From the cell containing the given text, extract its center point as (x, y) coordinate. 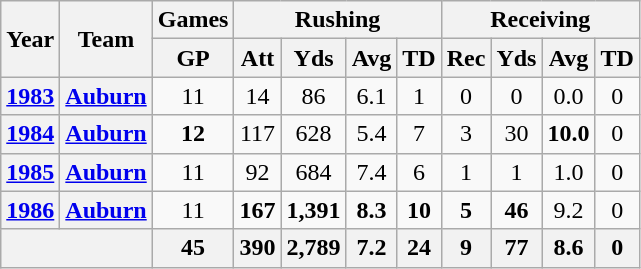
1984 (30, 134)
0.0 (568, 96)
8.6 (568, 248)
Team (106, 39)
GP (193, 58)
9.2 (568, 210)
77 (516, 248)
24 (419, 248)
2,789 (314, 248)
46 (516, 210)
Rushing (338, 20)
Games (193, 20)
10.0 (568, 134)
86 (314, 96)
390 (258, 248)
1983 (30, 96)
1985 (30, 172)
9 (466, 248)
Year (30, 39)
7.4 (372, 172)
5.4 (372, 134)
10 (419, 210)
Receiving (540, 20)
1,391 (314, 210)
Rec (466, 58)
7.2 (372, 248)
6 (419, 172)
30 (516, 134)
117 (258, 134)
8.3 (372, 210)
1.0 (568, 172)
5 (466, 210)
14 (258, 96)
3 (466, 134)
684 (314, 172)
628 (314, 134)
6.1 (372, 96)
Att (258, 58)
7 (419, 134)
167 (258, 210)
1986 (30, 210)
45 (193, 248)
92 (258, 172)
12 (193, 134)
